For the text-containing cell, return its midpoint in [x, y] coordinate format. 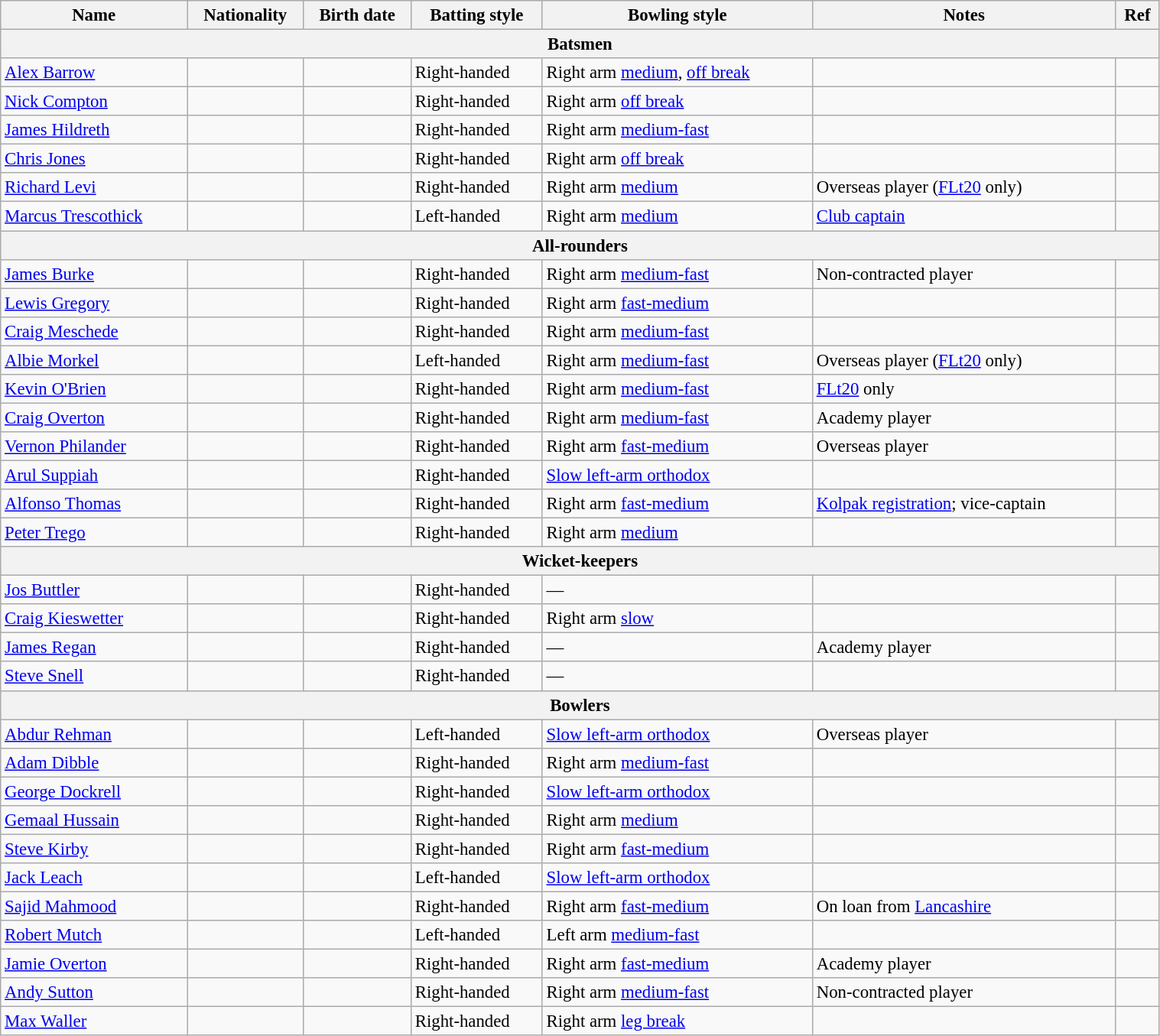
Peter Trego [94, 533]
Nick Compton [94, 102]
Craig Kieswetter [94, 619]
Ref [1138, 15]
Birth date [357, 15]
Craig Overton [94, 417]
Marcus Trescothick [94, 216]
Vernon Philander [94, 447]
Steve Snell [94, 677]
Notes [963, 15]
Club captain [963, 216]
Jos Buttler [94, 590]
James Regan [94, 648]
Robert Mutch [94, 935]
Left arm medium-fast [677, 935]
Wicket-keepers [580, 561]
Bowlers [580, 705]
Bowling style [677, 15]
FLt20 only [963, 389]
Batsmen [580, 44]
Max Waller [94, 1021]
On loan from Lancashire [963, 906]
Name [94, 15]
Arul Suppiah [94, 475]
Right arm medium, off break [677, 73]
Albie Morkel [94, 360]
Chris Jones [94, 159]
Craig Meschede [94, 331]
Sajid Mahmood [94, 906]
Right arm leg break [677, 1021]
Kevin O'Brien [94, 389]
Right arm slow [677, 619]
Alex Barrow [94, 73]
Lewis Gregory [94, 303]
Nationality [246, 15]
Jack Leach [94, 878]
James Hildreth [94, 130]
Jamie Overton [94, 964]
James Burke [94, 274]
Gemaal Hussain [94, 820]
Abdur Rehman [94, 734]
Andy Sutton [94, 992]
Batting style [476, 15]
Steve Kirby [94, 849]
Alfonso Thomas [94, 504]
All-rounders [580, 245]
Richard Levi [94, 187]
Kolpak registration; vice-captain [963, 504]
George Dockrell [94, 791]
Adam Dibble [94, 762]
